Return the (x, y) coordinate for the center point of the cell that contains the specified text.  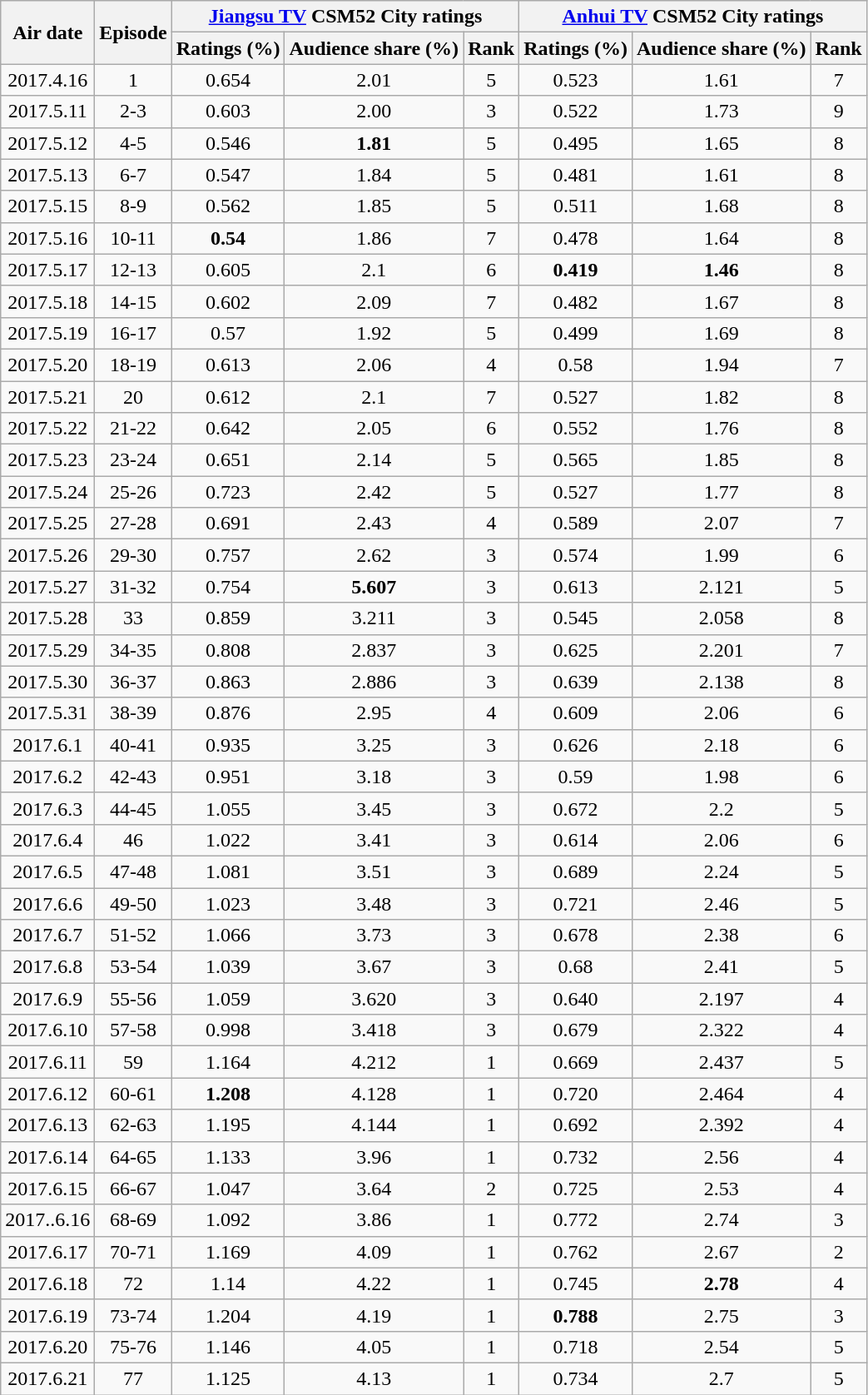
2.53 (721, 1189)
1.169 (228, 1252)
1.081 (228, 871)
33 (133, 618)
2017.6.18 (48, 1283)
1.67 (721, 301)
10-11 (133, 238)
2017.5.11 (48, 112)
73-74 (133, 1315)
46 (133, 840)
72 (133, 1283)
4.05 (374, 1347)
2017.5.20 (48, 365)
2017.5.28 (48, 618)
3.41 (374, 840)
2017.6.8 (48, 967)
4.22 (374, 1283)
44-45 (133, 808)
0.678 (576, 936)
2.78 (721, 1283)
2017.6.7 (48, 936)
2.392 (721, 1125)
0.935 (228, 745)
60-61 (133, 1094)
0.679 (576, 1030)
2017.6.15 (48, 1189)
2.41 (721, 967)
0.612 (228, 397)
2.437 (721, 1062)
0.723 (228, 492)
53-54 (133, 967)
2.197 (721, 999)
64-65 (133, 1157)
0.672 (576, 808)
1.146 (228, 1347)
2017.6.1 (48, 745)
36-37 (133, 682)
2017.5.22 (48, 429)
1.055 (228, 808)
2017.6.20 (48, 1347)
1.133 (228, 1157)
2017.6.13 (48, 1125)
2017.5.16 (48, 238)
4-5 (133, 143)
2.138 (721, 682)
0.625 (576, 650)
62-63 (133, 1125)
0.419 (576, 270)
2.01 (374, 80)
2017.6.11 (48, 1062)
40-41 (133, 745)
3.25 (374, 745)
59 (133, 1062)
14-15 (133, 301)
2.7 (721, 1378)
4.19 (374, 1315)
2017.5.25 (48, 524)
1.65 (721, 143)
2017.5.17 (48, 270)
2017.6.19 (48, 1315)
3.45 (374, 808)
0.546 (228, 143)
0.57 (228, 333)
1.94 (721, 365)
0.998 (228, 1030)
0.692 (576, 1125)
1.208 (228, 1094)
2.121 (721, 587)
2017.5.18 (48, 301)
2.05 (374, 429)
34-35 (133, 650)
2.46 (721, 903)
0.605 (228, 270)
31-32 (133, 587)
2017.6.3 (48, 808)
0.720 (576, 1094)
55-56 (133, 999)
0.547 (228, 175)
2017.6.14 (48, 1157)
1.023 (228, 903)
0.754 (228, 587)
21-22 (133, 429)
0.788 (576, 1315)
2.837 (374, 650)
2-3 (133, 112)
2017.6.4 (48, 840)
2017.5.27 (48, 587)
1.86 (374, 238)
3.64 (374, 1189)
6-7 (133, 175)
20 (133, 397)
0.54 (228, 238)
Jiangsu TV CSM52 City ratings (345, 17)
3.418 (374, 1030)
0.640 (576, 999)
2017.5.12 (48, 143)
0.951 (228, 777)
25-26 (133, 492)
2.201 (721, 650)
2017.4.16 (48, 80)
0.481 (576, 175)
1.092 (228, 1220)
0.639 (576, 682)
Air date (48, 32)
2017.5.15 (48, 206)
0.725 (576, 1189)
0.772 (576, 1220)
0.757 (228, 555)
1.84 (374, 175)
0.689 (576, 871)
2.2 (721, 808)
2017.5.13 (48, 175)
51-52 (133, 936)
2.62 (374, 555)
0.59 (576, 777)
2017.5.23 (48, 460)
1.82 (721, 397)
1.92 (374, 333)
2.07 (721, 524)
2.322 (721, 1030)
0.669 (576, 1062)
0.562 (228, 206)
0.859 (228, 618)
2.74 (721, 1220)
2017.5.21 (48, 397)
2.18 (721, 745)
27-28 (133, 524)
0.68 (576, 967)
1.195 (228, 1125)
0.691 (228, 524)
0.642 (228, 429)
0.863 (228, 682)
47-48 (133, 871)
0.552 (576, 429)
42-43 (133, 777)
2017..6.16 (48, 1220)
1.77 (721, 492)
0.626 (576, 745)
68-69 (133, 1220)
0.745 (576, 1283)
2.43 (374, 524)
12-13 (133, 270)
49-50 (133, 903)
9 (839, 112)
0.522 (576, 112)
3.48 (374, 903)
4.09 (374, 1252)
2.56 (721, 1157)
3.18 (374, 777)
2.54 (721, 1347)
18-19 (133, 365)
1.69 (721, 333)
0.651 (228, 460)
1.68 (721, 206)
2.886 (374, 682)
1.039 (228, 967)
0.545 (576, 618)
2017.6.17 (48, 1252)
1.059 (228, 999)
1.99 (721, 555)
1.98 (721, 777)
0.603 (228, 112)
3.73 (374, 936)
2.09 (374, 301)
2017.5.30 (48, 682)
2017.6.21 (48, 1378)
2.42 (374, 492)
1.022 (228, 840)
3.51 (374, 871)
0.654 (228, 80)
0.876 (228, 713)
2017.5.26 (48, 555)
2.95 (374, 713)
2017.6.9 (48, 999)
2.38 (721, 936)
2.67 (721, 1252)
2.00 (374, 112)
3.96 (374, 1157)
0.589 (576, 524)
4.212 (374, 1062)
0.734 (576, 1378)
4.13 (374, 1378)
8-9 (133, 206)
2017.6.5 (48, 871)
0.499 (576, 333)
3.211 (374, 618)
0.574 (576, 555)
3.67 (374, 967)
0.511 (576, 206)
77 (133, 1378)
0.718 (576, 1347)
75-76 (133, 1347)
2017.5.19 (48, 333)
0.609 (576, 713)
1.204 (228, 1315)
16-17 (133, 333)
Anhui TV CSM52 City ratings (692, 17)
1.14 (228, 1283)
0.721 (576, 903)
2017.5.24 (48, 492)
2017.5.31 (48, 713)
29-30 (133, 555)
5.607 (374, 587)
1.73 (721, 112)
66-67 (133, 1189)
2.24 (721, 871)
2017.6.6 (48, 903)
Episode (133, 32)
1.76 (721, 429)
0.614 (576, 840)
2.14 (374, 460)
0.482 (576, 301)
23-24 (133, 460)
1.64 (721, 238)
3.86 (374, 1220)
0.808 (228, 650)
2.75 (721, 1315)
2017.6.10 (48, 1030)
0.58 (576, 365)
0.762 (576, 1252)
1.81 (374, 143)
0.565 (576, 460)
1.066 (228, 936)
57-58 (133, 1030)
0.732 (576, 1157)
1.46 (721, 270)
0.495 (576, 143)
4.144 (374, 1125)
2017.6.2 (48, 777)
4.128 (374, 1094)
38-39 (133, 713)
1.047 (228, 1189)
0.523 (576, 80)
0.602 (228, 301)
1.164 (228, 1062)
0.478 (576, 238)
1.125 (228, 1378)
3.620 (374, 999)
2017.5.29 (48, 650)
2.464 (721, 1094)
2017.6.12 (48, 1094)
2.058 (721, 618)
70-71 (133, 1252)
